Determine the [X, Y] coordinate at the center of the cell enclosing the given text.  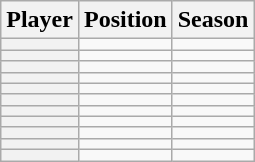
Position [125, 20]
Season [213, 20]
Player [40, 20]
